Output the [X, Y] coordinate of the center of the cell containing the given text.  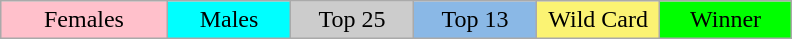
Males [228, 20]
Top 13 [476, 20]
Top 25 [352, 20]
Wild Card [598, 20]
Females [84, 20]
Winner [726, 20]
